Scan for the cell matching the given text and deliver its (X, Y) coordinate at center. 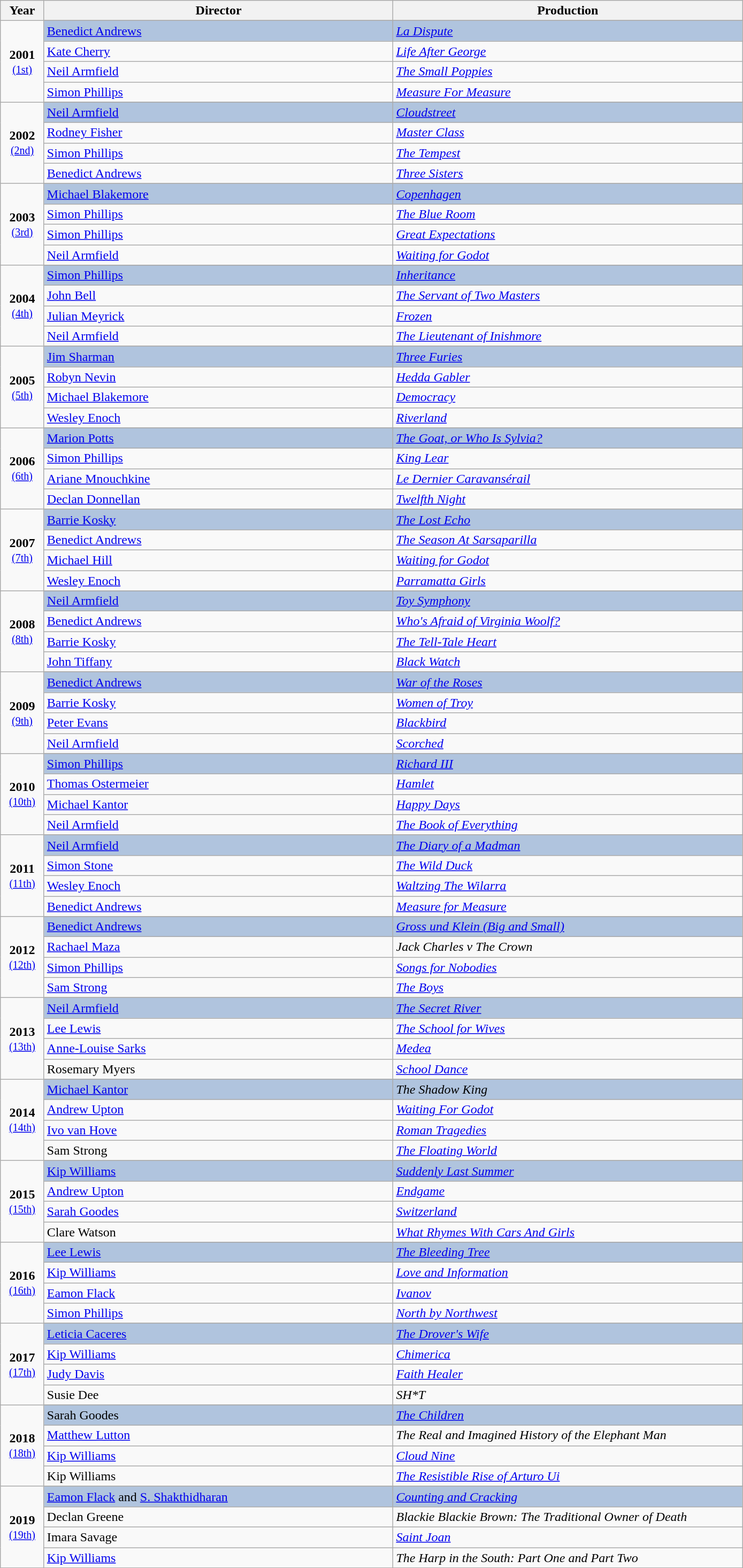
The Bleeding Tree (568, 1252)
2014(14th) (22, 1120)
Roman Tragedies (568, 1130)
Director (218, 11)
Chimerica (568, 1354)
2009(9th) (22, 713)
Michael Hill (218, 560)
The Diary of a Madman (568, 845)
Measure for Measure (568, 906)
La Dispute (568, 31)
2016(16th) (22, 1283)
Leticia Caceres (218, 1334)
Waltzing The Wilarra (568, 886)
Women of Troy (568, 703)
Waiting For Godot (568, 1110)
Ivanov (568, 1293)
The Shadow King (568, 1089)
Suddenly Last Summer (568, 1171)
Jack Charles v The Crown (568, 947)
Declan Donnellan (218, 499)
2017(17th) (22, 1364)
John Tiffany (218, 662)
SH*T (568, 1395)
The Lieutenant of Inishmore (568, 336)
Hedda Gabler (568, 377)
Ivo van Hove (218, 1130)
Kate Cherry (218, 51)
Matthew Lutton (218, 1435)
Parramatta Girls (568, 580)
Rosemary Myers (218, 1069)
Ariane Mnouchkine (218, 479)
Marion Potts (218, 438)
2006(6th) (22, 468)
2002(2nd) (22, 143)
Declan Greene (218, 1517)
The Tempest (568, 153)
The Wild Duck (568, 865)
The Book of Everything (568, 825)
Toy Symphony (568, 601)
Anne-Louise Sarks (218, 1049)
Democracy (568, 397)
2019(19th) (22, 1527)
Frozen (568, 316)
King Lear (568, 458)
2008(8th) (22, 632)
2001(1st) (22, 62)
Riverland (568, 418)
2003(3rd) (22, 224)
Cloud Nine (568, 1456)
Simon Stone (218, 865)
Who's Afraid of Virginia Woolf? (568, 621)
2015(15th) (22, 1201)
Hamlet (568, 784)
Year (22, 11)
Songs for Nobodies (568, 967)
The Lost Echo (568, 519)
2010(10th) (22, 794)
The Secret River (568, 1008)
The Season At Sarsaparilla (568, 540)
Judy Davis (218, 1374)
Susie Dee (218, 1395)
Le Dernier Caravansérail (568, 479)
Measure For Measure (568, 92)
Life After George (568, 51)
Great Expectations (568, 234)
Rachael Maza (218, 947)
Julian Meyrick (218, 316)
2018(18th) (22, 1446)
Scorched (568, 743)
The Small Poppies (568, 72)
What Rhymes With Cars And Girls (568, 1232)
Imara Savage (218, 1537)
The Drover's Wife (568, 1334)
War of the Roses (568, 682)
Rodney Fisher (218, 133)
The Harp in the South: Part One and Part Two (568, 1558)
Counting and Cracking (568, 1496)
2005(5th) (22, 387)
The Boys (568, 988)
North by Northwest (568, 1313)
Clare Watson (218, 1232)
Medea (568, 1049)
Eamon Flack and S. Shakthidharan (218, 1496)
Twelfth Night (568, 499)
John Bell (218, 296)
Three Furies (568, 357)
2013(13th) (22, 1039)
Peter Evans (218, 723)
2012(12th) (22, 957)
Blackie Blackie Brown: The Traditional Owner of Death (568, 1517)
2007(7th) (22, 550)
The School for Wives (568, 1028)
Thomas Ostermeier (218, 784)
Copenhagen (568, 194)
Richard III (568, 764)
Jim Sharman (218, 357)
The Servant of Two Masters (568, 296)
The Floating World (568, 1150)
Master Class (568, 133)
The Resistible Rise of Arturo Ui (568, 1476)
Eamon Flack (218, 1293)
Blackbird (568, 723)
2011(11th) (22, 875)
The Tell-Tale Heart (568, 642)
The Children (568, 1415)
Faith Healer (568, 1374)
Saint Joan (568, 1537)
Gross und Klein (Big and Small) (568, 927)
Three Sisters (568, 173)
Production (568, 11)
Switzerland (568, 1211)
The Blue Room (568, 214)
Inheritance (568, 275)
Endgame (568, 1191)
School Dance (568, 1069)
Black Watch (568, 662)
Cloudstreet (568, 112)
Happy Days (568, 804)
Love and Information (568, 1273)
The Real and Imagined History of the Elephant Man (568, 1435)
The Goat, or Who Is Sylvia? (568, 438)
Robyn Nevin (218, 377)
2004(4th) (22, 306)
